Extract the [X, Y] coordinate from the center of the cell holding the provided text.  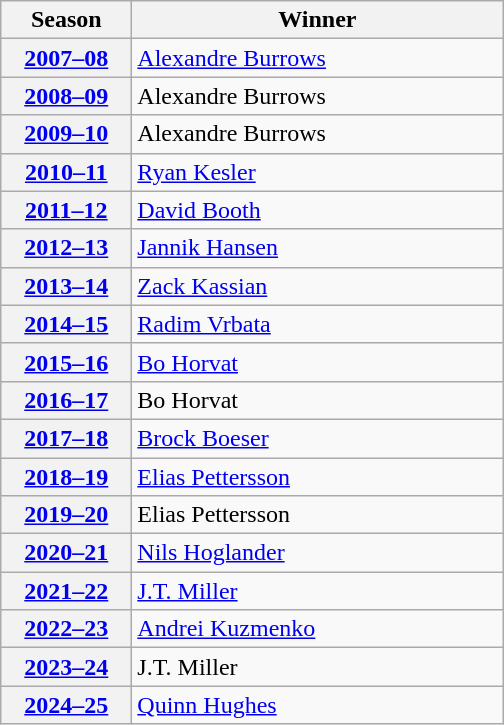
2010–11 [66, 172]
2016–17 [66, 400]
2012–13 [66, 248]
2024–25 [66, 705]
2022–23 [66, 629]
Nils Hoglander [318, 553]
Winner [318, 20]
2023–24 [66, 667]
Brock Boeser [318, 438]
Jannik Hansen [318, 248]
Zack Kassian [318, 286]
2021–22 [66, 591]
Radim Vrbata [318, 324]
Quinn Hughes [318, 705]
Ryan Kesler [318, 172]
Season [66, 20]
2014–15 [66, 324]
David Booth [318, 210]
2007–08 [66, 58]
2020–21 [66, 553]
2011–12 [66, 210]
Andrei Kuzmenko [318, 629]
2013–14 [66, 286]
2017–18 [66, 438]
2018–19 [66, 477]
2015–16 [66, 362]
2019–20 [66, 515]
2008–09 [66, 96]
2009–10 [66, 134]
